Capture the cell that displays the provided text and extract its [x, y] central coordinate. 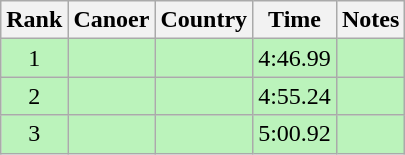
Canoer [112, 20]
Country [204, 20]
Rank [34, 20]
1 [34, 58]
3 [34, 134]
Notes [370, 20]
4:46.99 [295, 58]
Time [295, 20]
2 [34, 96]
5:00.92 [295, 134]
4:55.24 [295, 96]
